Scan for the cell matching the given text and deliver its [X, Y] coordinate at center. 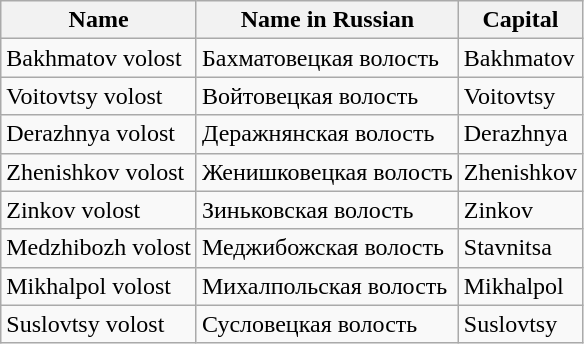
Деражнянская волость [327, 134]
Михалпольская волость [327, 286]
Zhenishkov [520, 172]
Suslovtsy volost [99, 324]
Mikhalpol volost [99, 286]
Capital [520, 20]
Derazhnya [520, 134]
Zhenishkov volost [99, 172]
Derazhnya volost [99, 134]
Zinkov volost [99, 210]
Mikhalpol [520, 286]
Medzhibozh volost [99, 248]
Сусловецкая волость [327, 324]
Zinkov [520, 210]
Войтовецкая волость [327, 96]
Name in Russian [327, 20]
Voitovtsy [520, 96]
Женишковецкая волость [327, 172]
Bakhmatov volost [99, 58]
Name [99, 20]
Voitovtsy volost [99, 96]
Бахматовецкая волость [327, 58]
Suslovtsy [520, 324]
Bakhmatov [520, 58]
Зиньковская волость [327, 210]
Stavnitsa [520, 248]
Меджибожская волость [327, 248]
